Scan for the cell matching the given text and deliver its [x, y] coordinate at center. 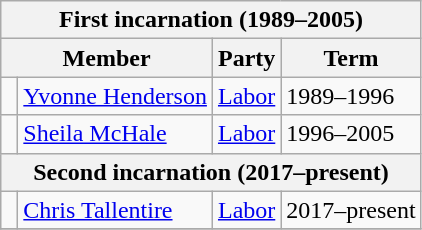
1989–1996 [351, 96]
1996–2005 [351, 134]
Second incarnation (2017–present) [211, 172]
Sheila McHale [116, 134]
Member [107, 58]
First incarnation (1989–2005) [211, 20]
2017–present [351, 210]
Yvonne Henderson [116, 96]
Chris Tallentire [116, 210]
Term [351, 58]
Party [246, 58]
